Return (X, Y) of the center of cell containing provided text 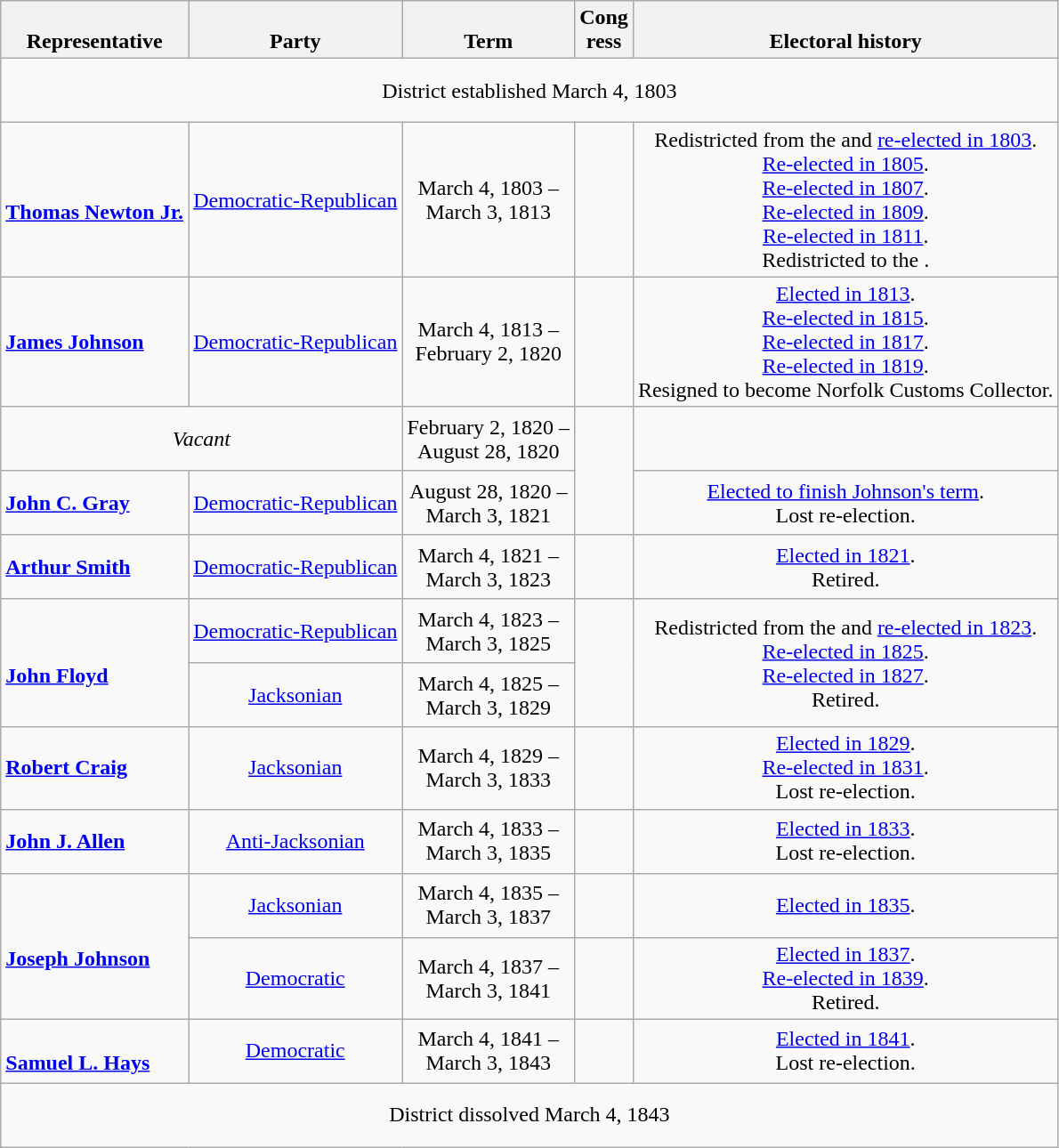
Term (489, 30)
Samuel L. Hays (94, 1051)
John J. Allen (94, 841)
John Floyd (94, 663)
March 4, 1821 –March 3, 1823 (489, 567)
John C. Gray (94, 503)
March 4, 1825 –March 3, 1829 (489, 695)
Elected in 1829.Re-elected in 1831.Lost re-election. (845, 768)
Congress (604, 30)
Elected in 1837.Re-elected in 1839.Retired. (845, 978)
Redistricted from the and re-elected in 1823.Re-elected in 1825.Re-elected in 1827.Retired. (845, 663)
Elected in 1821.Retired. (845, 567)
Vacant (201, 439)
March 4, 1823 –March 3, 1825 (489, 631)
Representative (94, 30)
Robert Craig (94, 768)
District established March 4, 1803 (529, 91)
March 4, 1803 –March 3, 1813 (489, 199)
District dissolved March 4, 1843 (529, 1115)
Joseph Johnson (94, 946)
March 4, 1837 –March 3, 1841 (489, 978)
Elected in 1833.Lost re-election. (845, 841)
Redistricted from the and re-elected in 1803.Re-elected in 1805.Re-elected in 1807.Re-elected in 1809.Re-elected in 1811.Redistricted to the . (845, 199)
Anti-Jacksonian (295, 841)
March 4, 1835 –March 3, 1837 (489, 905)
Elected in 1813.Re-elected in 1815.Re-elected in 1817.Re-elected in 1819.Resigned to become Norfolk Customs Collector. (845, 342)
James Johnson (94, 342)
Arthur Smith (94, 567)
February 2, 1820 –August 28, 1820 (489, 439)
Elected to finish Johnson's term.Lost re-election. (845, 503)
March 4, 1813 –February 2, 1820 (489, 342)
March 4, 1841 –March 3, 1843 (489, 1051)
August 28, 1820 –March 3, 1821 (489, 503)
Electoral history (845, 30)
Elected in 1835. (845, 905)
March 4, 1833 –March 3, 1835 (489, 841)
Elected in 1841.Lost re-election. (845, 1051)
Party (295, 30)
Thomas Newton Jr. (94, 199)
March 4, 1829 –March 3, 1833 (489, 768)
